Capture the cell that displays the provided text and extract its [X, Y] central coordinate. 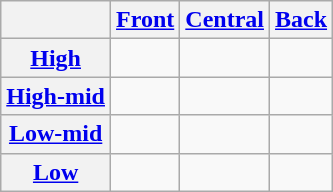
High-mid [56, 96]
Low [56, 172]
High [56, 58]
Central [225, 20]
Low-mid [56, 134]
Back [302, 20]
Front [146, 20]
